Determine the [x, y] coordinate at the center of the cell enclosing the given text.  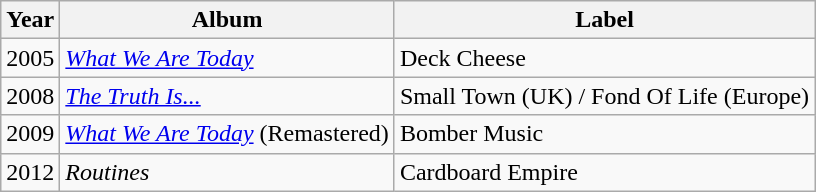
The Truth Is... [228, 96]
What We Are Today [228, 58]
What We Are Today (Remastered) [228, 134]
Routines [228, 172]
2012 [30, 172]
2008 [30, 96]
Label [604, 20]
Album [228, 20]
Cardboard Empire [604, 172]
Year [30, 20]
2009 [30, 134]
2005 [30, 58]
Deck Cheese [604, 58]
Small Town (UK) / Fond Of Life (Europe) [604, 96]
Bomber Music [604, 134]
